Extract the [x, y] coordinate from the center of the cell holding the provided text.  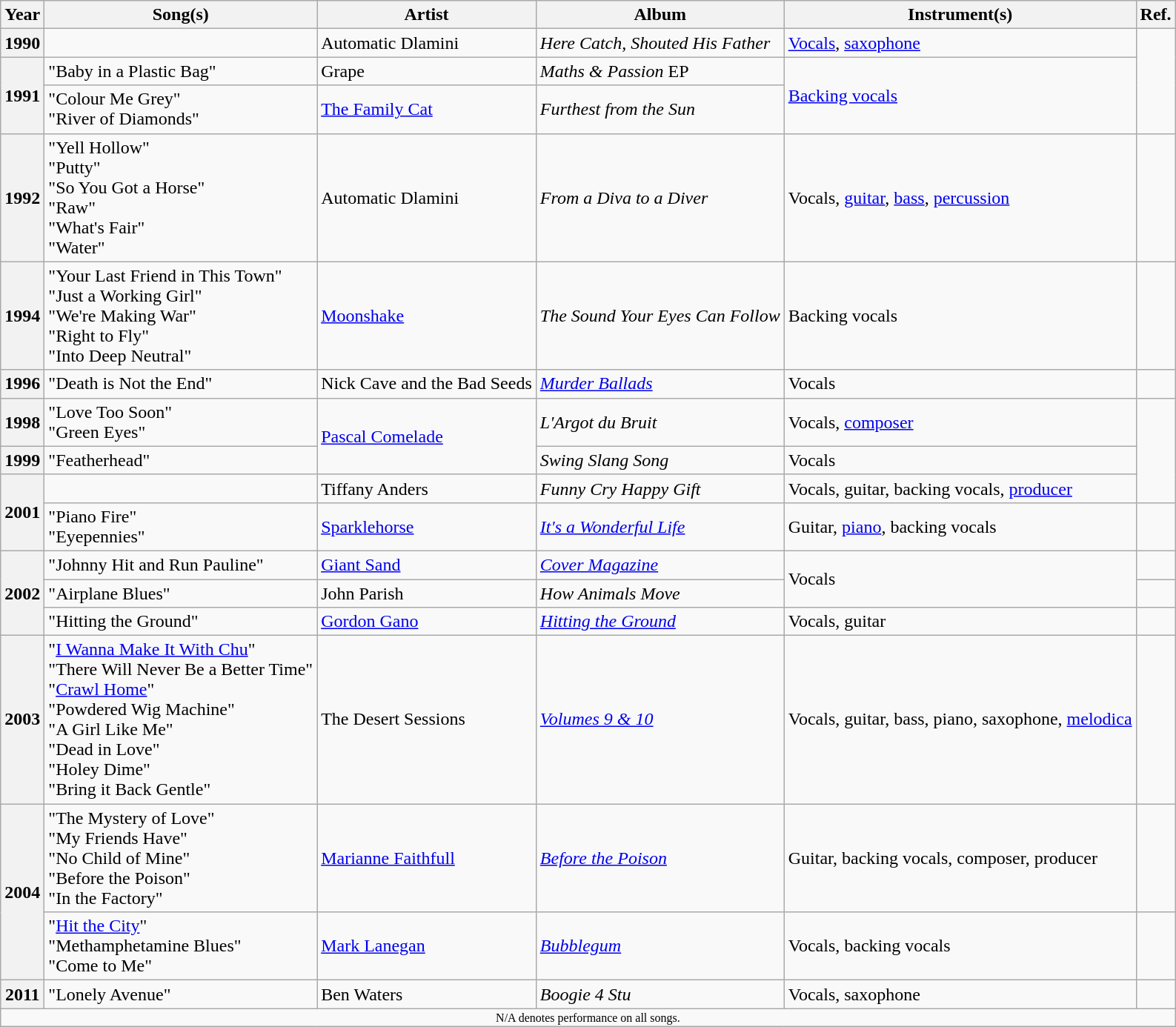
1996 [22, 384]
John Parish [427, 594]
"Featherhead" [181, 460]
N/A denotes performance on all songs. [588, 1017]
Before the Poison [660, 858]
How Animals Move [660, 594]
Boogie 4 Stu [660, 994]
Murder Ballads [660, 384]
Volumes 9 & 10 [660, 720]
2002 [22, 593]
Pascal Comelade [427, 436]
Moonshake [427, 316]
1998 [22, 422]
"Baby in a Plastic Bag" [181, 71]
Vocals, guitar, backing vocals, producer [960, 488]
1992 [22, 197]
"Hitting the Ground" [181, 622]
Tiffany Anders [427, 488]
Giant Sand [427, 565]
Hitting the Ground [660, 622]
Gordon Gano [427, 622]
Artist [427, 15]
"Airplane Blues" [181, 594]
"Colour Me Grey""River of Diamonds" [181, 110]
The Family Cat [427, 110]
Cover Magazine [660, 565]
Vocals, guitar, bass, percussion [960, 197]
"Love Too Soon""Green Eyes" [181, 422]
Ref. [1156, 15]
1994 [22, 316]
"Johnny Hit and Run Pauline" [181, 565]
Sparklehorse [427, 526]
"Piano Fire""Eyepennies" [181, 526]
Vocals, guitar, bass, piano, saxophone, melodica [960, 720]
Marianne Faithfull [427, 858]
Song(s) [181, 15]
The Desert Sessions [427, 720]
Grape [427, 71]
Album [660, 15]
The Sound Your Eyes Can Follow [660, 316]
Bubblegum [660, 946]
It's a Wonderful Life [660, 526]
Vocals, composer [960, 422]
"The Mystery of Love""My Friends Have""No Child of Mine""Before the Poison""In the Factory" [181, 858]
"Hit the City""Methamphetamine Blues""Come to Me" [181, 946]
Instrument(s) [960, 15]
Year [22, 15]
2001 [22, 513]
1990 [22, 43]
Vocals, guitar [960, 622]
2003 [22, 720]
"Lonely Avenue" [181, 994]
From a Diva to a Diver [660, 197]
Guitar, piano, backing vocals [960, 526]
"Death is Not the End" [181, 384]
Here Catch, Shouted His Father [660, 43]
Swing Slang Song [660, 460]
L'Argot du Bruit [660, 422]
Nick Cave and the Bad Seeds [427, 384]
Vocals, backing vocals [960, 946]
2004 [22, 892]
"Your Last Friend in This Town""Just a Working Girl""We're Making War""Right to Fly""Into Deep Neutral" [181, 316]
2011 [22, 994]
Funny Cry Happy Gift [660, 488]
Maths & Passion EP [660, 71]
Mark Lanegan [427, 946]
"Yell Hollow""Putty""So You Got a Horse""Raw""What's Fair""Water" [181, 197]
Furthest from the Sun [660, 110]
Ben Waters [427, 994]
Guitar, backing vocals, composer, producer [960, 858]
1991 [22, 95]
1999 [22, 460]
